Locate the cell with the specified text and output its [X, Y] center coordinate. 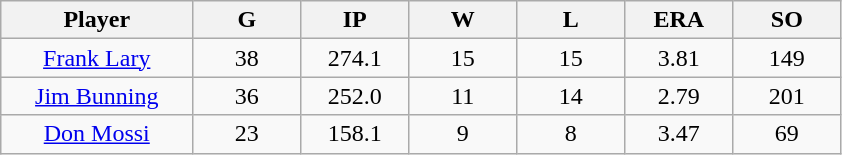
23 [247, 134]
158.1 [355, 134]
11 [463, 96]
Jim Bunning [97, 96]
3.47 [679, 134]
2.79 [679, 96]
ERA [679, 20]
14 [571, 96]
8 [571, 134]
Frank Lary [97, 58]
Player [97, 20]
Don Mossi [97, 134]
149 [787, 58]
9 [463, 134]
W [463, 20]
G [247, 20]
69 [787, 134]
L [571, 20]
36 [247, 96]
201 [787, 96]
SO [787, 20]
3.81 [679, 58]
274.1 [355, 58]
38 [247, 58]
252.0 [355, 96]
IP [355, 20]
